Return the [x, y] coordinate for the center point of the cell that contains the specified text.  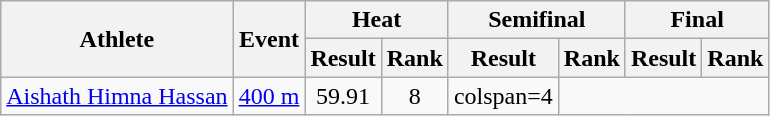
Event [269, 39]
8 [414, 96]
Heat [377, 20]
Semifinal [536, 20]
Athlete [117, 39]
59.91 [343, 96]
Final [697, 20]
colspan=4 [503, 96]
400 m [269, 96]
Aishath Himna Hassan [117, 96]
